Find where the given text appears and provide that cell's center as [x, y] coordinate. 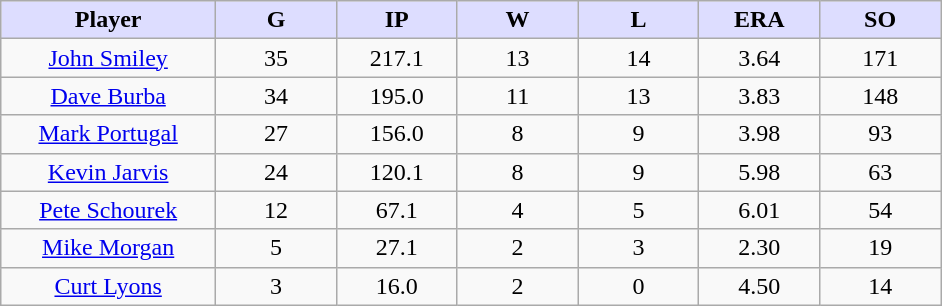
171 [880, 58]
2.30 [760, 248]
Mike Morgan [108, 248]
16.0 [396, 286]
G [276, 20]
3.98 [760, 134]
3.83 [760, 96]
4 [518, 210]
5.98 [760, 172]
Dave Burba [108, 96]
195.0 [396, 96]
19 [880, 248]
148 [880, 96]
0 [638, 286]
67.1 [396, 210]
93 [880, 134]
SO [880, 20]
ERA [760, 20]
Pete Schourek [108, 210]
217.1 [396, 58]
IP [396, 20]
54 [880, 210]
156.0 [396, 134]
34 [276, 96]
Curt Lyons [108, 286]
24 [276, 172]
W [518, 20]
4.50 [760, 286]
John Smiley [108, 58]
27 [276, 134]
L [638, 20]
63 [880, 172]
120.1 [396, 172]
12 [276, 210]
35 [276, 58]
6.01 [760, 210]
Kevin Jarvis [108, 172]
11 [518, 96]
Player [108, 20]
27.1 [396, 248]
Mark Portugal [108, 134]
3.64 [760, 58]
